Return [X, Y] of the center of cell containing provided text 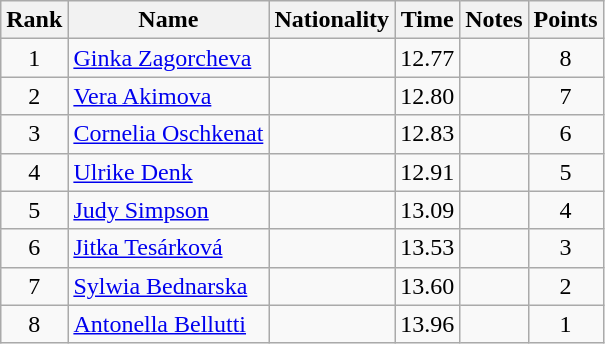
12.77 [428, 58]
Jitka Tesárková [168, 248]
Ulrike Denk [168, 172]
Nationality [332, 20]
13.53 [428, 248]
Ginka Zagorcheva [168, 58]
Rank [34, 20]
12.91 [428, 172]
Judy Simpson [168, 210]
Points [566, 20]
Name [168, 20]
Antonella Bellutti [168, 324]
12.80 [428, 96]
13.96 [428, 324]
Cornelia Oschkenat [168, 134]
12.83 [428, 134]
Time [428, 20]
13.09 [428, 210]
Vera Akimova [168, 96]
13.60 [428, 286]
Notes [494, 20]
Sylwia Bednarska [168, 286]
